Scan for the cell matching the given text and deliver its (x, y) coordinate at center. 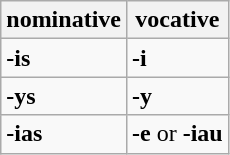
-e or -iau (177, 134)
-i (177, 58)
-ys (64, 96)
-y (177, 96)
nominative (64, 20)
vocative (177, 20)
-ias (64, 134)
-is (64, 58)
